Return [X, Y] of the center of cell containing provided text 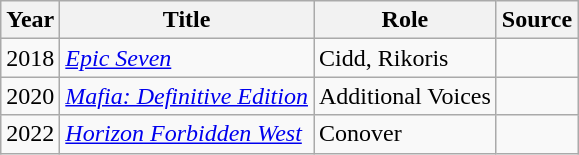
Source [536, 20]
Year [30, 20]
2022 [30, 134]
Conover [406, 134]
Horizon Forbidden West [187, 134]
2020 [30, 96]
Role [406, 20]
Epic Seven [187, 58]
Title [187, 20]
Mafia: Definitive Edition [187, 96]
Additional Voices [406, 96]
Cidd, Rikoris [406, 58]
2018 [30, 58]
